Pinpoint the cell where the given text exists, returning its [X, Y] midpoint coordinate. 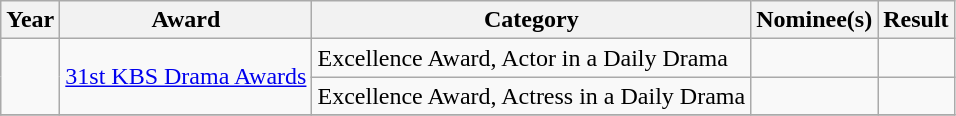
Result [916, 20]
31st KBS Drama Awards [186, 77]
Excellence Award, Actor in a Daily Drama [532, 58]
Award [186, 20]
Year [30, 20]
Nominee(s) [814, 20]
Category [532, 20]
Excellence Award, Actress in a Daily Drama [532, 96]
